Return [X, Y] of the center of cell containing provided text 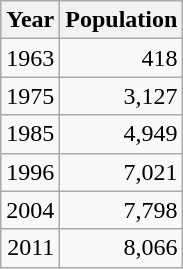
418 [122, 58]
8,066 [122, 248]
2011 [30, 248]
Population [122, 20]
7,021 [122, 172]
Year [30, 20]
1975 [30, 96]
4,949 [122, 134]
2004 [30, 210]
1963 [30, 58]
1996 [30, 172]
7,798 [122, 210]
1985 [30, 134]
3,127 [122, 96]
